Scan for the cell matching the given text and deliver its (x, y) coordinate at center. 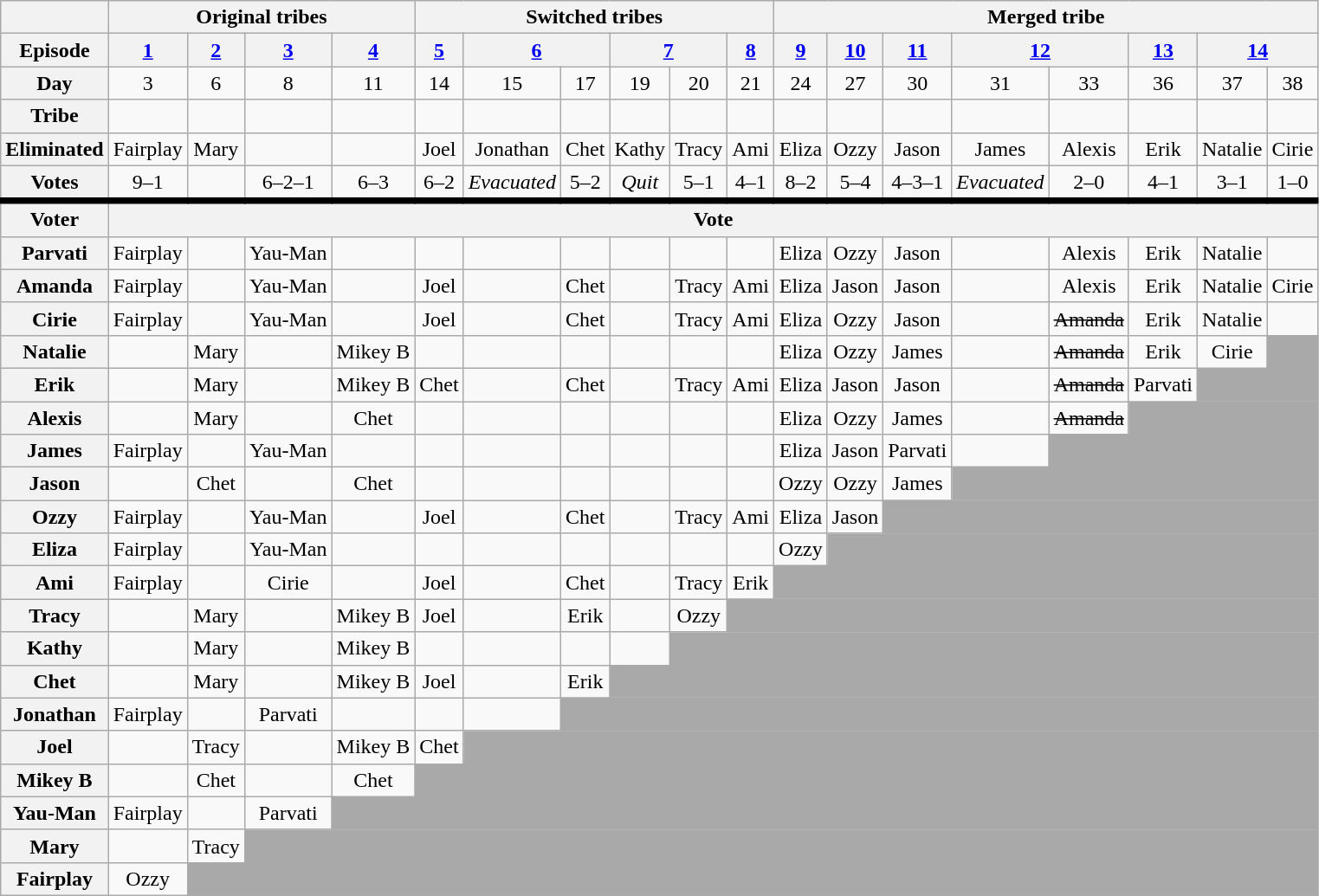
27 (855, 83)
31 (1000, 83)
24 (801, 83)
2 (216, 50)
Quit (640, 184)
Original tribes (262, 17)
Switched tribes (594, 17)
Episode (55, 50)
7 (669, 50)
36 (1162, 83)
5–1 (699, 184)
5–2 (585, 184)
20 (699, 83)
6–3 (373, 184)
Eliminated (55, 149)
1 (147, 50)
38 (1292, 83)
13 (1162, 50)
9–1 (147, 184)
5 (439, 50)
33 (1089, 83)
2–0 (1089, 184)
4 (373, 50)
21 (751, 83)
8–2 (801, 184)
12 (1041, 50)
3–1 (1232, 184)
4–3–1 (918, 184)
Voter (55, 218)
37 (1232, 83)
Votes (55, 184)
19 (640, 83)
Day (55, 83)
9 (801, 50)
5–4 (855, 184)
6–2 (439, 184)
10 (855, 50)
6–2–1 (288, 184)
30 (918, 83)
Merged tribe (1046, 17)
Tribe (55, 116)
17 (585, 83)
Vote (714, 218)
15 (512, 83)
1–0 (1292, 184)
